Return (x, y) of the center of cell containing provided text 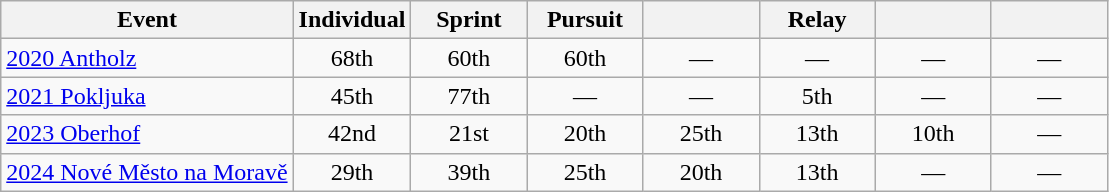
Sprint (469, 20)
Relay (817, 20)
42nd (352, 134)
5th (817, 96)
2023 Oberhof (147, 134)
Individual (352, 20)
29th (352, 172)
2024 Nové Město na Moravě (147, 172)
Pursuit (585, 20)
10th (933, 134)
2021 Pokljuka (147, 96)
Event (147, 20)
2020 Antholz (147, 58)
21st (469, 134)
45th (352, 96)
39th (469, 172)
77th (469, 96)
68th (352, 58)
